Detect which cell encompasses the target text, then output its (x, y) center coordinate. 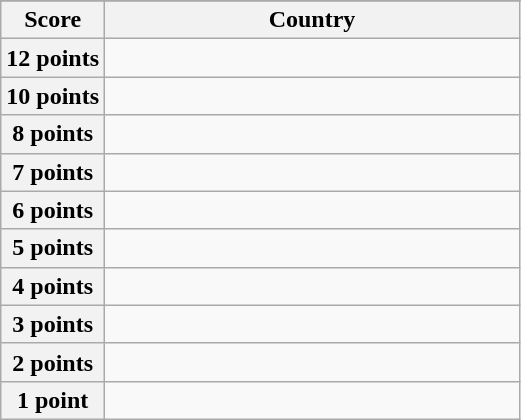
5 points (53, 248)
6 points (53, 210)
Score (53, 20)
10 points (53, 96)
3 points (53, 324)
8 points (53, 134)
2 points (53, 362)
1 point (53, 400)
7 points (53, 172)
4 points (53, 286)
12 points (53, 58)
Country (312, 20)
